Detect which cell encompasses the target text, then output its [X, Y] center coordinate. 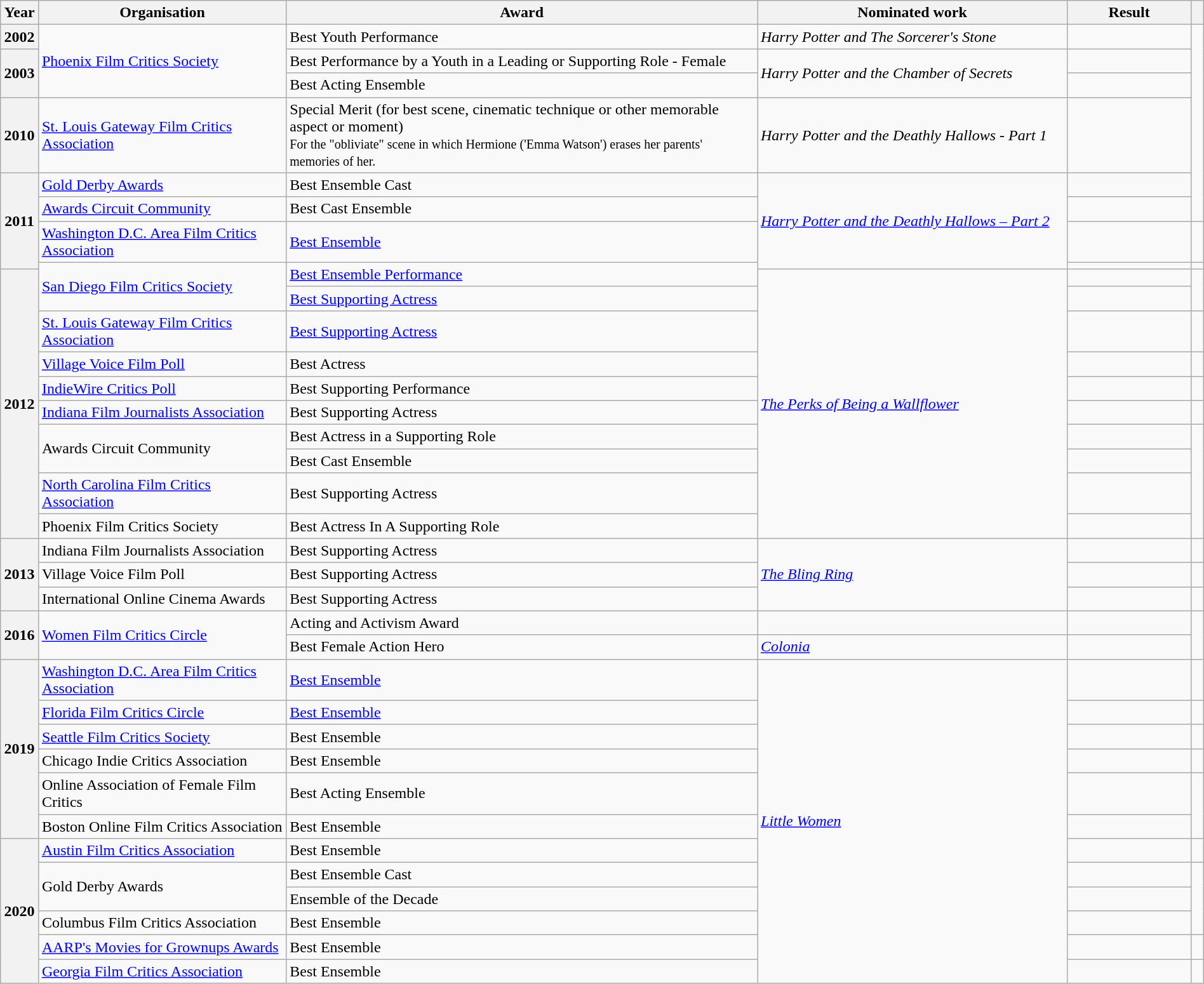
Best Youth Performance [522, 37]
Best Actress in a Supporting Role [522, 437]
Year [20, 13]
Little Women [912, 821]
Result [1129, 13]
Award [522, 13]
2020 [20, 911]
Best Actress [522, 364]
Ensemble of the Decade [522, 899]
Harry Potter and the Deathly Hallows – Part 2 [912, 221]
Online Association of Female Film Critics [162, 794]
Women Film Critics Circle [162, 635]
Harry Potter and the Chamber of Secrets [912, 73]
Best Performance by a Youth in a Leading or Supporting Role - Female [522, 61]
Boston Online Film Critics Association [162, 826]
2013 [20, 575]
Best Female Action Hero [522, 647]
2016 [20, 635]
Acting and Activism Award [522, 623]
North Carolina Film Critics Association [162, 494]
Chicago Indie Critics Association [162, 761]
2010 [20, 135]
Florida Film Critics Circle [162, 712]
The Bling Ring [912, 575]
Organisation [162, 13]
Harry Potter and The Sorcerer's Stone [912, 37]
IndieWire Critics Poll [162, 388]
San Diego Film Critics Society [162, 286]
Best Actress In A Supporting Role [522, 526]
2002 [20, 37]
2011 [20, 221]
Best Supporting Performance [522, 388]
2012 [20, 404]
Colonia [912, 647]
AARP's Movies for Grownups Awards [162, 947]
Seattle Film Critics Society [162, 736]
Columbus Film Critics Association [162, 923]
The Perks of Being a Wallflower [912, 404]
2003 [20, 73]
Austin Film Critics Association [162, 851]
Harry Potter and the Deathly Hallows - Part 1 [912, 135]
Nominated work [912, 13]
International Online Cinema Awards [162, 599]
Georgia Film Critics Association [162, 971]
Best Ensemble Performance [522, 274]
2019 [20, 748]
